Identify which cell holds the provided text, then report its (X, Y) central coordinate. 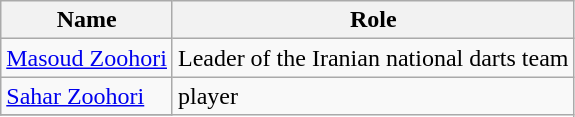
player (373, 96)
Leader of the Iranian national darts team (373, 58)
Sahar Zoohori (87, 96)
Masoud Zoohori (87, 58)
Name (87, 20)
Role (373, 20)
